Detect which cell encompasses the target text, then output its [x, y] center coordinate. 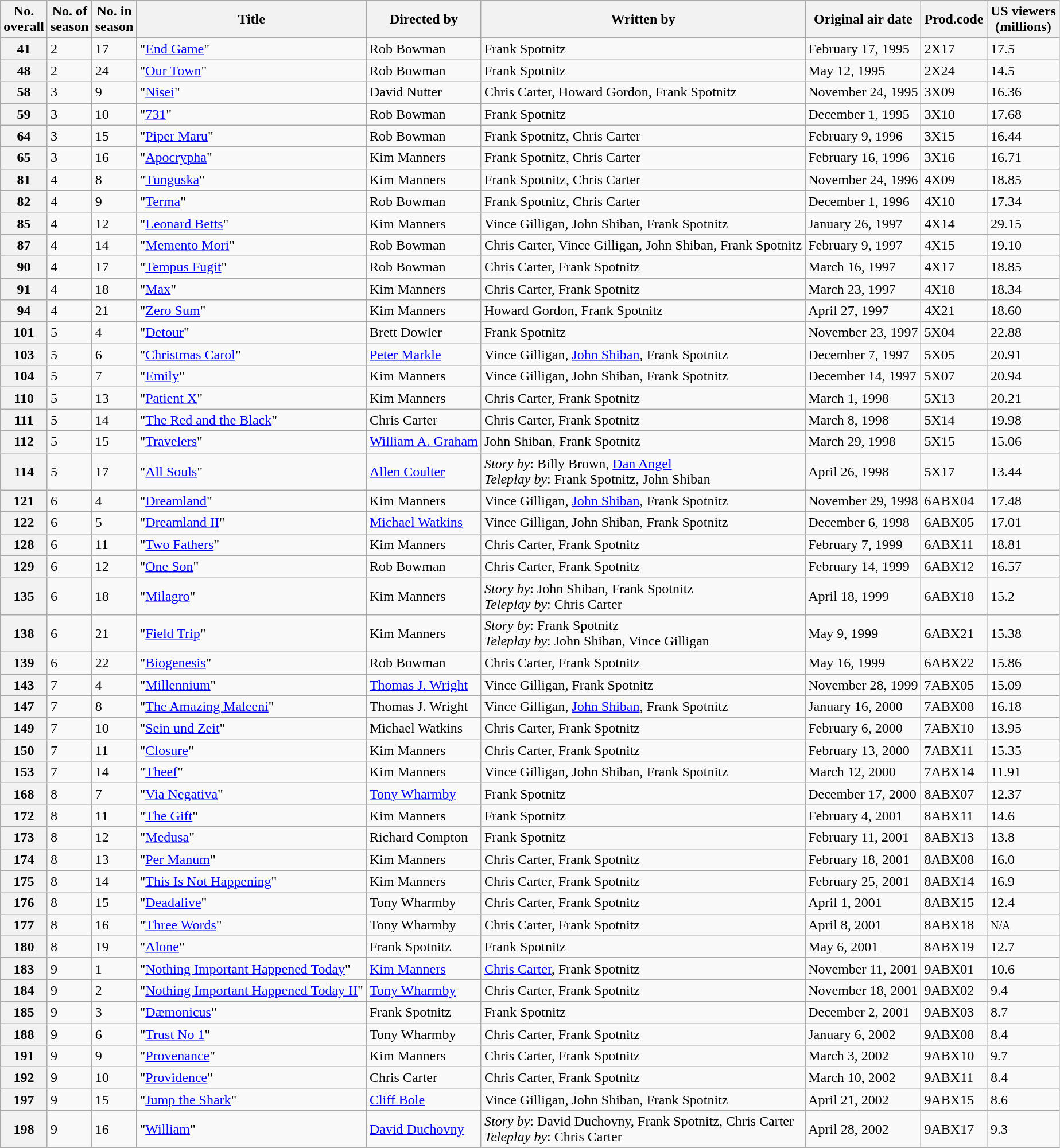
February 9, 1997 [863, 245]
May 6, 2001 [863, 947]
"Zero Sum" [251, 311]
February 11, 2001 [863, 838]
Peter Markle [424, 355]
Story by: Billy Brown, Dan AngelTeleplay by: Frank Spotnitz, John Shiban [643, 472]
May 9, 1999 [863, 633]
4X09 [954, 180]
Brett Dowler [424, 333]
"Dreamland" [251, 501]
9ABX02 [954, 990]
8ABX19 [954, 947]
7ABX10 [954, 729]
February 25, 2001 [863, 881]
"Christmas Carol" [251, 355]
180 [24, 947]
1 [114, 968]
128 [24, 544]
"Terma" [251, 201]
121 [24, 501]
13.8 [1023, 838]
William A. Graham [424, 442]
6ABX12 [954, 566]
177 [24, 925]
4X15 [954, 245]
3X09 [954, 92]
April 26, 1998 [863, 472]
6ABX04 [954, 501]
"Our Town" [251, 71]
"Providence" [251, 1078]
8ABX08 [954, 859]
"William" [251, 1129]
February 18, 2001 [863, 859]
17.01 [1023, 523]
February 16, 1996 [863, 158]
April 21, 2002 [863, 1100]
5X17 [954, 472]
8ABX15 [954, 903]
122 [24, 523]
8ABX11 [954, 816]
168 [24, 794]
November 24, 1996 [863, 180]
8ABX18 [954, 925]
March 1, 1998 [863, 398]
15.2 [1023, 596]
John Shiban, Frank Spotnitz [643, 442]
December 2, 2001 [863, 1012]
"Alone" [251, 947]
9.3 [1023, 1129]
149 [24, 729]
103 [24, 355]
December 1, 1995 [863, 114]
185 [24, 1012]
15.09 [1023, 684]
87 [24, 245]
January 26, 1997 [863, 223]
March 12, 2000 [863, 772]
"Nisei" [251, 92]
5X07 [954, 376]
"One Son" [251, 566]
4X10 [954, 201]
12.7 [1023, 947]
November 23, 1997 [863, 333]
December 14, 1997 [863, 376]
17.5 [1023, 49]
"Theef" [251, 772]
4X21 [954, 311]
Prod.code [954, 20]
May 12, 1995 [863, 71]
19 [114, 947]
"The Gift" [251, 816]
March 23, 1997 [863, 289]
65 [24, 158]
12.4 [1023, 903]
"Biogenesis" [251, 663]
9.7 [1023, 1056]
8ABX14 [954, 881]
7ABX11 [954, 750]
111 [24, 420]
"Trust No 1" [251, 1034]
15.35 [1023, 750]
Vince Gilligan, Frank Spotnitz [643, 684]
January 16, 2000 [863, 707]
"Memento Mori" [251, 245]
153 [24, 772]
5X15 [954, 442]
March 29, 1998 [863, 442]
Story by: John Shiban, Frank SpotnitzTeleplay by: Chris Carter [643, 596]
Story by: Frank SpotnitzTeleplay by: John Shiban, Vince Gilligan [643, 633]
"End Game" [251, 49]
"The Amazing Maleeni" [251, 707]
Richard Compton [424, 838]
December 6, 1998 [863, 523]
Written by [643, 20]
"Detour" [251, 333]
104 [24, 376]
8.7 [1023, 1012]
March 3, 2002 [863, 1056]
9.4 [1023, 990]
20.94 [1023, 376]
March 8, 1998 [863, 420]
3X10 [954, 114]
6ABX22 [954, 663]
41 [24, 49]
18.34 [1023, 289]
81 [24, 180]
16.44 [1023, 136]
110 [24, 398]
Howard Gordon, Frank Spotnitz [643, 311]
172 [24, 816]
147 [24, 707]
February 9, 1996 [863, 136]
174 [24, 859]
24 [114, 71]
November 29, 1998 [863, 501]
4X14 [954, 223]
March 16, 1997 [863, 267]
"Per Manum" [251, 859]
22 [114, 663]
Title [251, 20]
"Max" [251, 289]
No.overall [24, 20]
April 1, 2001 [863, 903]
14.6 [1023, 816]
"Medusa" [251, 838]
April 28, 2002 [863, 1129]
Directed by [424, 20]
82 [24, 201]
94 [24, 311]
5X05 [954, 355]
16.9 [1023, 881]
"Three Words" [251, 925]
16.36 [1023, 92]
17.68 [1023, 114]
143 [24, 684]
6ABX18 [954, 596]
"Via Negativa" [251, 794]
No. inseason [114, 20]
Allen Coulter [424, 472]
184 [24, 990]
"Travelers" [251, 442]
April 27, 1997 [863, 311]
11.91 [1023, 772]
16.71 [1023, 158]
February 17, 1995 [863, 49]
Chris Carter, Vince Gilligan, John Shiban, Frank Spotnitz [643, 245]
9ABX01 [954, 968]
9ABX15 [954, 1100]
18.81 [1023, 544]
"Patient X" [251, 398]
7ABX05 [954, 684]
197 [24, 1100]
"Closure" [251, 750]
5X14 [954, 420]
"The Red and the Black" [251, 420]
8ABX07 [954, 794]
6ABX21 [954, 633]
90 [24, 267]
"Field Trip" [251, 633]
8ABX13 [954, 838]
"Sein und Zeit" [251, 729]
"Milagro" [251, 596]
19.98 [1023, 420]
9ABX08 [954, 1034]
7ABX14 [954, 772]
David Duchovny [424, 1129]
59 [24, 114]
"This Is Not Happening" [251, 881]
135 [24, 596]
Original air date [863, 20]
20.21 [1023, 398]
173 [24, 838]
"Jump the Shark" [251, 1100]
20.91 [1023, 355]
2X17 [954, 49]
64 [24, 136]
December 1, 1996 [863, 201]
4X17 [954, 267]
175 [24, 881]
3X16 [954, 158]
112 [24, 442]
US viewers(millions) [1023, 20]
5X04 [954, 333]
15.86 [1023, 663]
129 [24, 566]
16.0 [1023, 859]
"Piper Maru" [251, 136]
Cliff Bole [424, 1100]
February 7, 1999 [863, 544]
January 6, 2002 [863, 1034]
April 8, 2001 [863, 925]
5X13 [954, 398]
February 14, 1999 [863, 566]
9ABX10 [954, 1056]
17.34 [1023, 201]
"731" [251, 114]
6ABX11 [954, 544]
February 13, 2000 [863, 750]
December 17, 2000 [863, 794]
91 [24, 289]
9ABX17 [954, 1129]
February 6, 2000 [863, 729]
"Tunguska" [251, 180]
48 [24, 71]
191 [24, 1056]
"Nothing Important Happened Today II" [251, 990]
22.88 [1023, 333]
192 [24, 1078]
15.38 [1023, 633]
"Millennium" [251, 684]
"Nothing Important Happened Today" [251, 968]
N/A [1023, 925]
David Nutter [424, 92]
"All Souls" [251, 472]
16.57 [1023, 566]
"Deadalive" [251, 903]
183 [24, 968]
138 [24, 633]
"Tempus Fugit" [251, 267]
13.44 [1023, 472]
18.60 [1023, 311]
9ABX03 [954, 1012]
"Leonard Betts" [251, 223]
114 [24, 472]
"Apocrypha" [251, 158]
14.5 [1023, 71]
November 11, 2001 [863, 968]
April 18, 1999 [863, 596]
139 [24, 663]
7ABX08 [954, 707]
16.18 [1023, 707]
"Two Fathers" [251, 544]
150 [24, 750]
176 [24, 903]
19.10 [1023, 245]
"Dreamland II" [251, 523]
198 [24, 1129]
November 28, 1999 [863, 684]
9ABX11 [954, 1078]
Chris Carter, Howard Gordon, Frank Spotnitz [643, 92]
15.06 [1023, 442]
13.95 [1023, 729]
"Emily" [251, 376]
4X18 [954, 289]
188 [24, 1034]
December 7, 1997 [863, 355]
"Dæmonicus" [251, 1012]
29.15 [1023, 223]
85 [24, 223]
No. ofseason [69, 20]
2X24 [954, 71]
November 18, 2001 [863, 990]
58 [24, 92]
"Provenance" [251, 1056]
101 [24, 333]
6ABX05 [954, 523]
3X15 [954, 136]
February 4, 2001 [863, 816]
March 10, 2002 [863, 1078]
November 24, 1995 [863, 92]
10.6 [1023, 968]
Story by: David Duchovny, Frank Spotnitz, Chris CarterTeleplay by: Chris Carter [643, 1129]
17.48 [1023, 501]
May 16, 1999 [863, 663]
8.6 [1023, 1100]
12.37 [1023, 794]
